Output the (X, Y) coordinate of the center of the cell containing the given text.  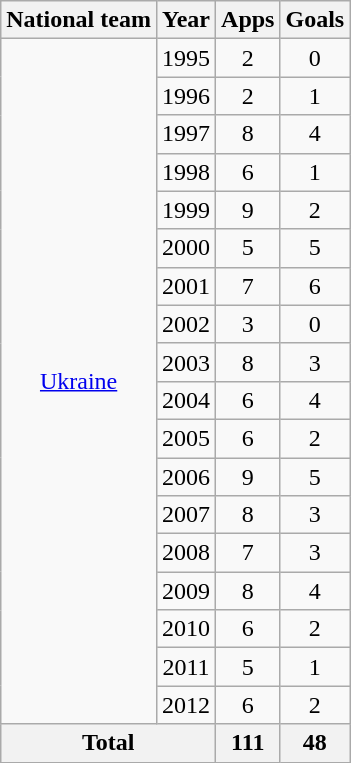
2012 (186, 705)
111 (248, 743)
2004 (186, 400)
Total (108, 743)
2000 (186, 248)
Year (186, 20)
1995 (186, 58)
2002 (186, 324)
2001 (186, 286)
2007 (186, 515)
Apps (248, 20)
2005 (186, 438)
1999 (186, 210)
2003 (186, 362)
2010 (186, 629)
2008 (186, 553)
2011 (186, 667)
1998 (186, 172)
1997 (186, 134)
1996 (186, 96)
Goals (315, 20)
2006 (186, 477)
2009 (186, 591)
National team (79, 20)
Ukraine (79, 382)
48 (315, 743)
